Locate the cell with the specified text and output its (X, Y) center coordinate. 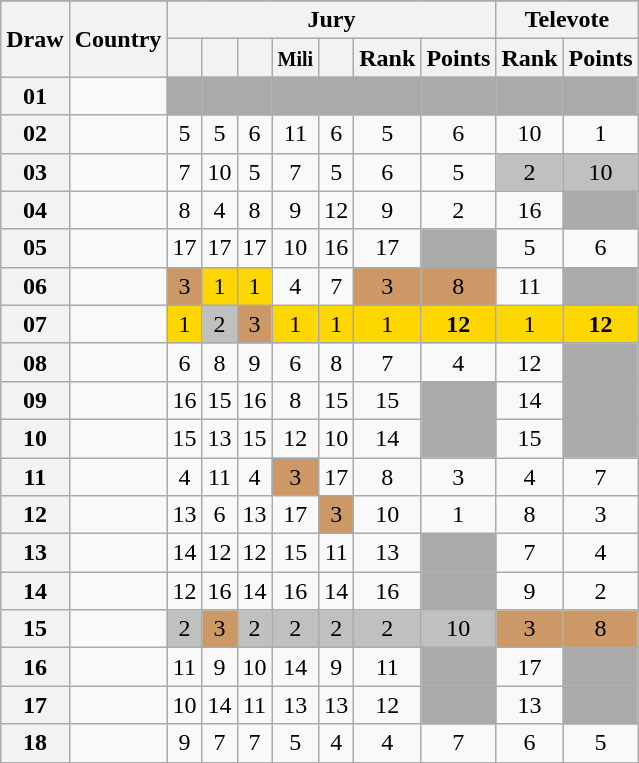
Televote (567, 20)
Mili (296, 58)
Country (118, 39)
03 (35, 172)
05 (35, 248)
Draw (35, 39)
02 (35, 134)
04 (35, 210)
07 (35, 324)
01 (35, 96)
06 (35, 286)
Jury (332, 20)
09 (35, 400)
18 (35, 743)
08 (35, 362)
